From the cell containing the given text, extract its center point as [X, Y] coordinate. 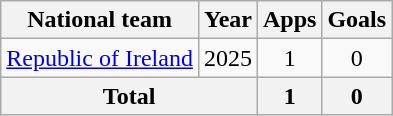
Year [228, 20]
Goals [357, 20]
Apps [289, 20]
National team [100, 20]
Total [130, 96]
Republic of Ireland [100, 58]
2025 [228, 58]
